Find where the given text appears and provide that cell's center as [X, Y] coordinate. 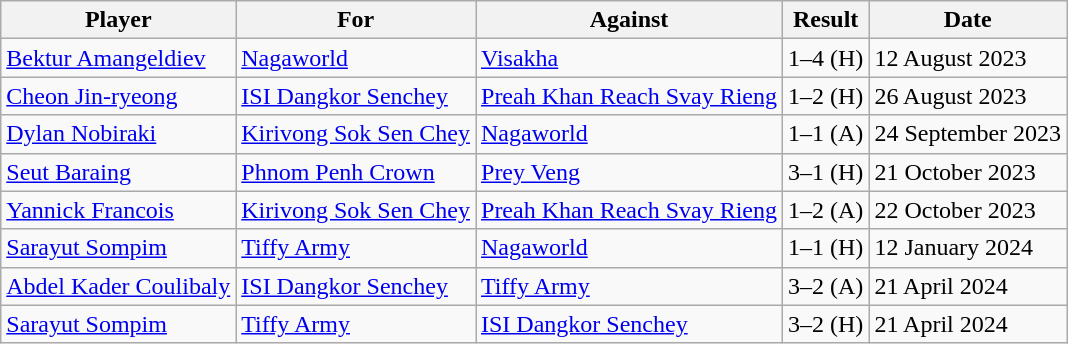
3–2 (A) [825, 286]
1–1 (H) [825, 248]
1–2 (H) [825, 96]
Prey Veng [630, 172]
Dylan Nobiraki [118, 134]
1–4 (H) [825, 58]
Player [118, 20]
12 January 2024 [968, 248]
1–1 (A) [825, 134]
12 August 2023 [968, 58]
Seut Baraing [118, 172]
Against [630, 20]
For [356, 20]
Result [825, 20]
24 September 2023 [968, 134]
Visakha [630, 58]
Abdel Kader Coulibaly [118, 286]
26 August 2023 [968, 96]
Cheon Jin-ryeong [118, 96]
22 October 2023 [968, 210]
Bektur Amangeldiev [118, 58]
3–1 (H) [825, 172]
Date [968, 20]
Phnom Penh Crown [356, 172]
21 October 2023 [968, 172]
3–2 (H) [825, 324]
Yannick Francois [118, 210]
1–2 (A) [825, 210]
